Search for the cell housing the specified text and yield its (X, Y) center coordinate. 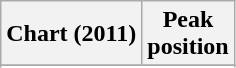
Peakposition (188, 34)
Chart (2011) (72, 34)
